From the cell containing the given text, extract its center point as [x, y] coordinate. 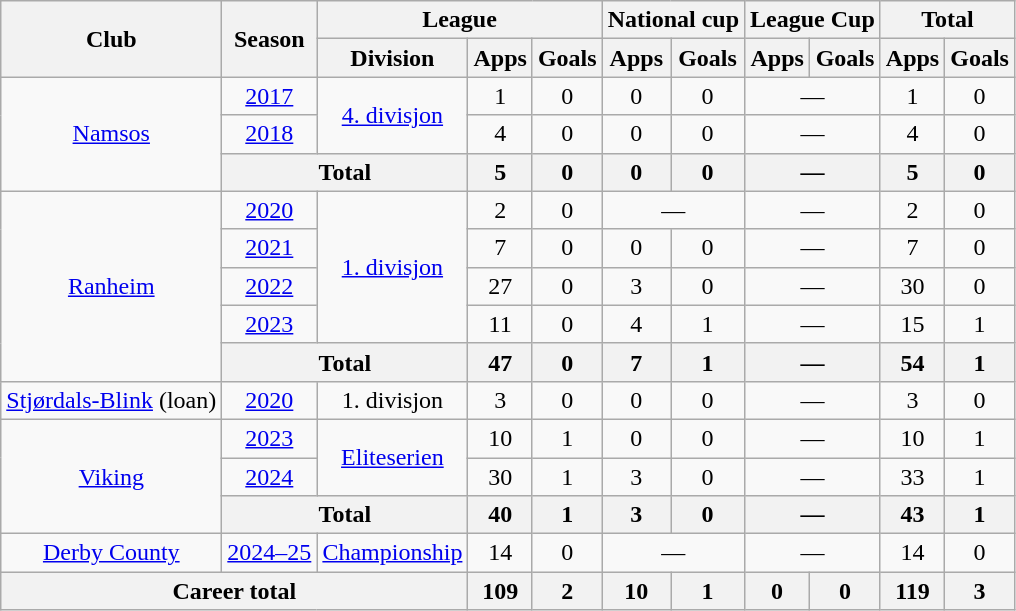
47 [500, 362]
2022 [270, 286]
2017 [270, 96]
Stjørdals-Blink (loan) [112, 400]
4. divisjon [392, 115]
15 [912, 324]
109 [500, 591]
Career total [234, 591]
43 [912, 515]
Season [270, 39]
League [460, 20]
119 [912, 591]
Division [392, 58]
54 [912, 362]
Club [112, 39]
2018 [270, 134]
League Cup [813, 20]
Viking [112, 476]
40 [500, 515]
11 [500, 324]
33 [912, 477]
27 [500, 286]
National cup [673, 20]
Championship [392, 553]
Namsos [112, 134]
2021 [270, 248]
Eliteserien [392, 457]
2024 [270, 477]
2024–25 [270, 553]
Derby County [112, 553]
Ranheim [112, 286]
